Find where the given text appears and provide that cell's center as (X, Y) coordinate. 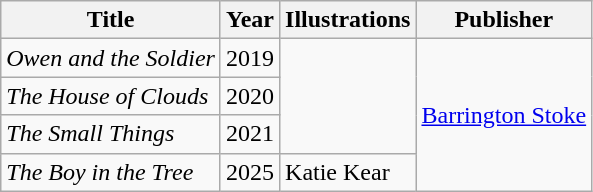
Barrington Stoke (504, 115)
The House of Clouds (111, 96)
2021 (250, 134)
2020 (250, 96)
The Boy in the Tree (111, 172)
Katie Kear (348, 172)
Year (250, 20)
Publisher (504, 20)
Illustrations (348, 20)
Owen and the Soldier (111, 58)
Title (111, 20)
2019 (250, 58)
2025 (250, 172)
The Small Things (111, 134)
